Return [X, Y] of the center of cell containing provided text 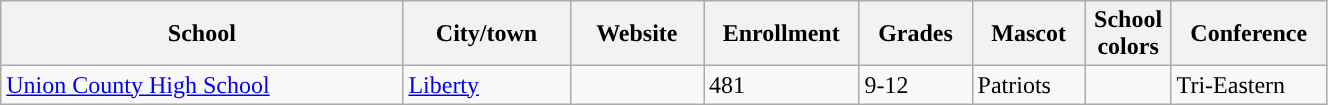
Website [636, 34]
Enrollment [782, 34]
Mascot [1028, 34]
City/town [486, 34]
Grades [916, 34]
School [202, 34]
Patriots [1028, 85]
Conference [1248, 34]
9-12 [916, 85]
Tri-Eastern [1248, 85]
481 [782, 85]
Liberty [486, 85]
Union County High School [202, 85]
School colors [1128, 34]
